Pinpoint the cell where the given text exists, returning its [x, y] midpoint coordinate. 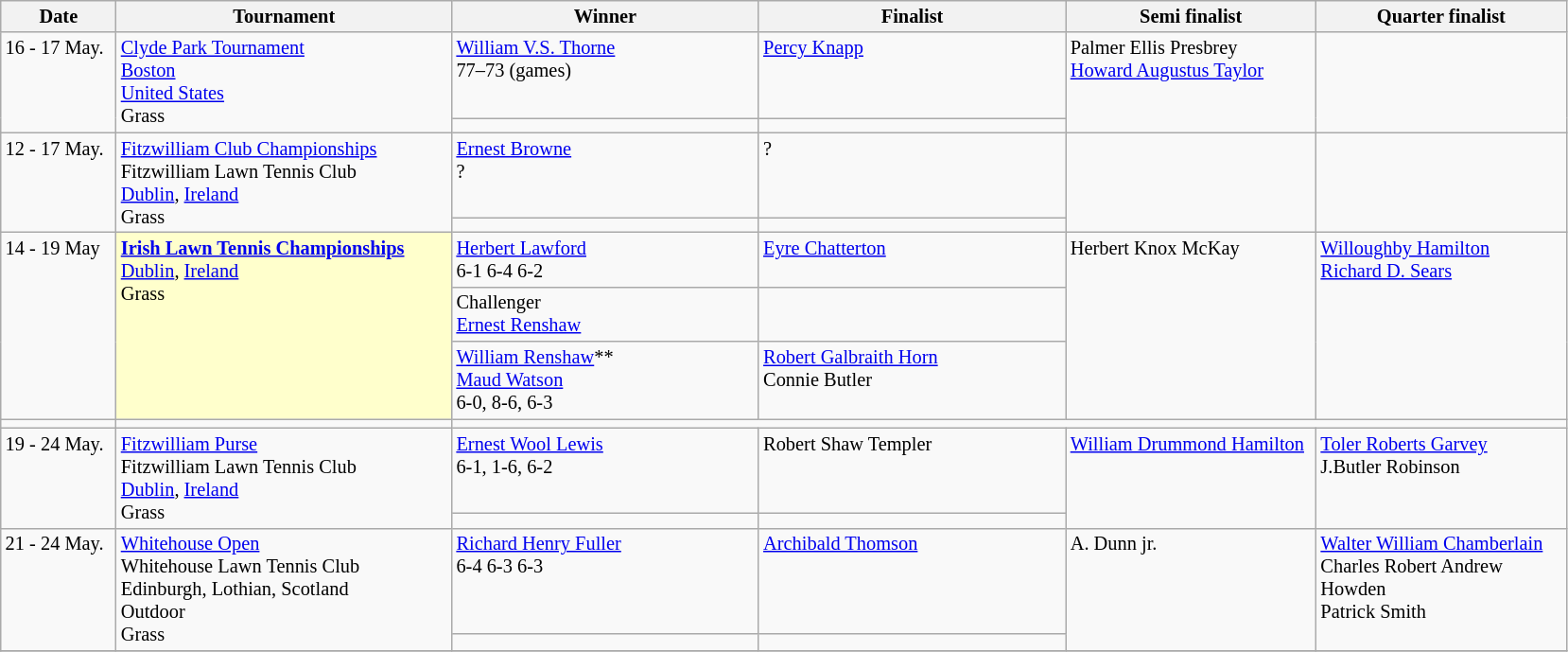
Willoughby Hamilton Richard D. Sears [1441, 326]
? [912, 175]
William V.S. Thorne77–73 (games) [605, 75]
Robert Galbraith Horn Connie Butler [912, 380]
12 - 17 May. [59, 183]
Herbert Lawford 6-1 6-4 6-2 [605, 259]
Ernest Wool Lewis 6-1, 1-6, 6-2 [605, 470]
Walter William Chamberlain Charles Robert Andrew Howden Patrick Smith [1441, 590]
William Renshaw** Maud Watson6-0, 8-6, 6-3 [605, 380]
William Drummond Hamilton [1192, 478]
Irish Lawn Tennis ChampionshipsDublin, IrelandGrass [284, 326]
14 - 19 May [59, 326]
Winner [605, 16]
Clyde Park TournamentBoston United StatesGrass [284, 82]
Robert Shaw Templer [912, 470]
Palmer Ellis Presbrey Howard Augustus Taylor [1192, 82]
Richard Henry Fuller 6-4 6-3 6-3 [605, 581]
19 - 24 May. [59, 478]
Fitzwilliam Club ChampionshipsFitzwilliam Lawn Tennis ClubDublin, IrelandGrass [284, 183]
Whitehouse OpenWhitehouse Lawn Tennis ClubEdinburgh, Lothian, ScotlandOutdoorGrass [284, 590]
Toler Roberts Garvey J.Butler Robinson [1441, 478]
Eyre Chatterton [912, 259]
A. Dunn jr. [1192, 590]
Semi finalist [1192, 16]
Challenger Ernest Renshaw [605, 314]
Percy Knapp [912, 75]
Tournament [284, 16]
21 - 24 May. [59, 590]
Finalist [912, 16]
16 - 17 May. [59, 82]
Herbert Knox McKay [1192, 326]
Archibald Thomson [912, 581]
Date [59, 16]
Quarter finalist [1441, 16]
Ernest Browne ? [605, 175]
Fitzwilliam PurseFitzwilliam Lawn Tennis ClubDublin, IrelandGrass [284, 478]
